Return (X, Y) of the center of cell containing provided text 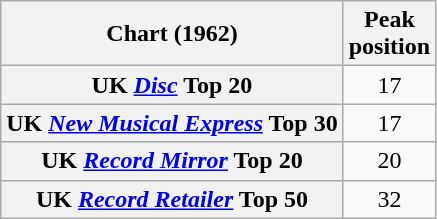
20 (389, 161)
32 (389, 199)
UK Disc Top 20 (172, 85)
UK Record Retailer Top 50 (172, 199)
UK Record Mirror Top 20 (172, 161)
Chart (1962) (172, 34)
Peakposition (389, 34)
UK New Musical Express Top 30 (172, 123)
